Search for the cell housing the specified text and yield its [x, y] center coordinate. 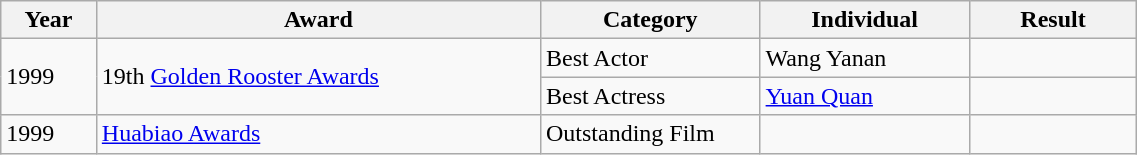
Yuan Quan [864, 96]
Year [49, 20]
Category [650, 20]
19th Golden Rooster Awards [318, 77]
Best Actress [650, 96]
Award [318, 20]
Wang Yanan [864, 58]
Individual [864, 20]
Huabiao Awards [318, 134]
Outstanding Film [650, 134]
Best Actor [650, 58]
Result [1053, 20]
